Output the (X, Y) coordinate of the center of the cell containing the given text.  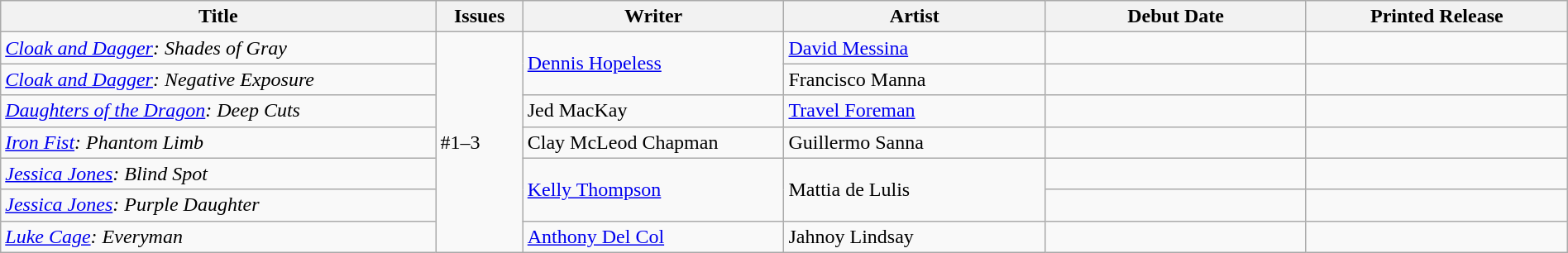
Daughters of the Dragon: Deep Cuts (218, 111)
Debut Date (1176, 17)
Jessica Jones: Blind Spot (218, 174)
Artist (915, 17)
Travel Foreman (915, 111)
Issues (480, 17)
Jed MacKay (653, 111)
Anthony Del Col (653, 236)
Kelly Thompson (653, 189)
Guillermo Sanna (915, 142)
Jahnoy Lindsay (915, 236)
David Messina (915, 48)
Cloak and Dagger: Shades of Gray (218, 48)
Mattia de Lulis (915, 189)
Title (218, 17)
Printed Release (1437, 17)
#1–3 (480, 142)
Luke Cage: Everyman (218, 236)
Writer (653, 17)
Cloak and Dagger: Negative Exposure (218, 79)
Dennis Hopeless (653, 64)
Clay McLeod Chapman (653, 142)
Jessica Jones: Purple Daughter (218, 205)
Iron Fist: Phantom Limb (218, 142)
Francisco Manna (915, 79)
